Pinpoint the cell where the given text exists, returning its [x, y] midpoint coordinate. 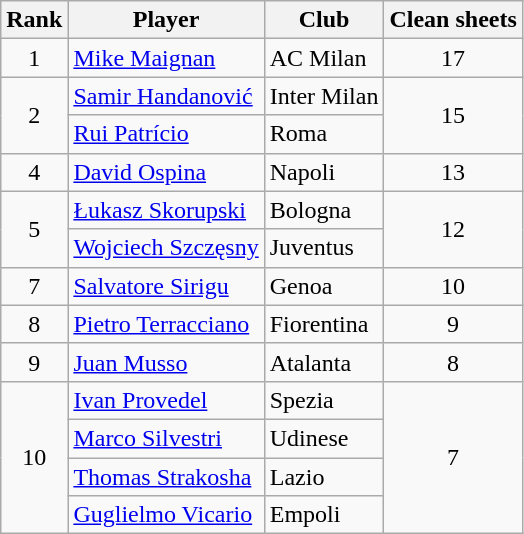
Thomas Strakosha [166, 477]
Mike Maignan [166, 58]
David Ospina [166, 172]
4 [34, 172]
AC Milan [324, 58]
5 [34, 229]
Wojciech Szczęsny [166, 248]
Samir Handanović [166, 96]
12 [453, 229]
Napoli [324, 172]
2 [34, 115]
Genoa [324, 286]
Inter Milan [324, 96]
Łukasz Skorupski [166, 210]
Juventus [324, 248]
13 [453, 172]
17 [453, 58]
Marco Silvestri [166, 438]
Player [166, 20]
Lazio [324, 477]
Empoli [324, 515]
Clean sheets [453, 20]
Rui Patrício [166, 134]
Roma [324, 134]
15 [453, 115]
Salvatore Sirigu [166, 286]
Club [324, 20]
Ivan Provedel [166, 400]
Fiorentina [324, 324]
Udinese [324, 438]
Guglielmo Vicario [166, 515]
Rank [34, 20]
Bologna [324, 210]
Juan Musso [166, 362]
Atalanta [324, 362]
Pietro Terracciano [166, 324]
Spezia [324, 400]
1 [34, 58]
